Extract the [X, Y] coordinate from the center of the cell holding the provided text.  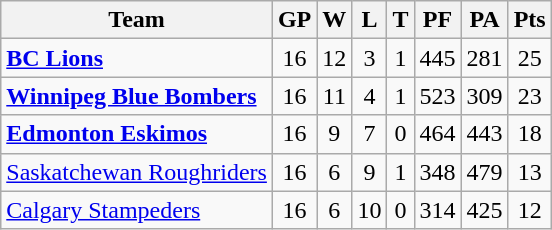
25 [530, 58]
464 [438, 134]
PF [438, 20]
Winnipeg Blue Bombers [137, 96]
23 [530, 96]
18 [530, 134]
4 [370, 96]
Edmonton Eskimos [137, 134]
523 [438, 96]
445 [438, 58]
T [400, 20]
GP [294, 20]
479 [484, 172]
13 [530, 172]
10 [370, 210]
Saskatchewan Roughriders [137, 172]
Pts [530, 20]
281 [484, 58]
314 [438, 210]
443 [484, 134]
L [370, 20]
Team [137, 20]
3 [370, 58]
348 [438, 172]
Calgary Stampeders [137, 210]
309 [484, 96]
7 [370, 134]
W [334, 20]
PA [484, 20]
425 [484, 210]
11 [334, 96]
BC Lions [137, 58]
